Detect which cell encompasses the target text, then output its [X, Y] center coordinate. 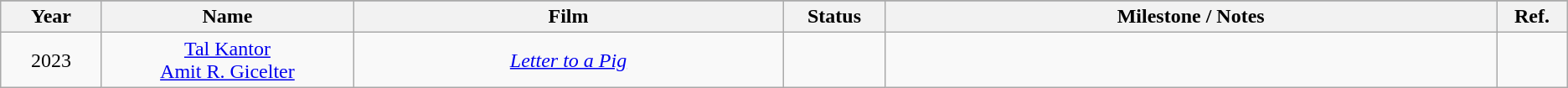
Ref. [1533, 17]
Name [227, 17]
Tal KantorAmit R. Gicelter [227, 60]
2023 [51, 60]
Film [569, 17]
Letter to a Pig [569, 60]
Milestone / Notes [1191, 17]
Year [51, 17]
Status [834, 17]
